Search for the cell housing the specified text and yield its [x, y] center coordinate. 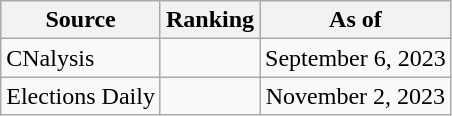
November 2, 2023 [356, 96]
As of [356, 20]
CNalysis [81, 58]
Elections Daily [81, 96]
Ranking [210, 20]
Source [81, 20]
September 6, 2023 [356, 58]
